Return the (X, Y) coordinate for the center point of the cell that contains the specified text.  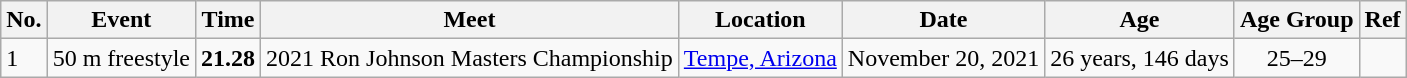
Date (943, 20)
Event (121, 20)
25–29 (1296, 58)
Ref (1382, 20)
November 20, 2021 (943, 58)
50 m freestyle (121, 58)
Time (228, 20)
2021 Ron Johnson Masters Championship (470, 58)
No. (24, 20)
1 (24, 58)
Location (760, 20)
26 years, 146 days (1140, 58)
Age Group (1296, 20)
Tempe, Arizona (760, 58)
Meet (470, 20)
Age (1140, 20)
21.28 (228, 58)
